For the text-containing cell, return its midpoint in (x, y) coordinate format. 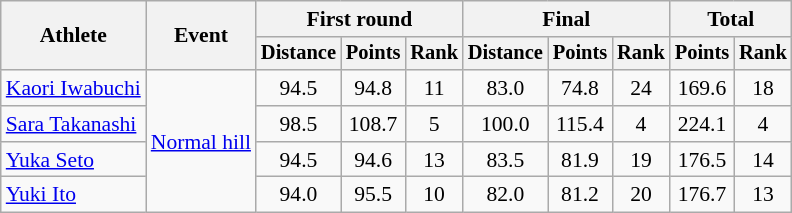
224.1 (702, 124)
83.0 (506, 88)
19 (641, 160)
94.8 (373, 88)
82.0 (506, 195)
Event (201, 36)
11 (434, 88)
10 (434, 195)
18 (763, 88)
Yuka Seto (74, 160)
98.5 (298, 124)
81.2 (580, 195)
First round (360, 19)
108.7 (373, 124)
83.5 (506, 160)
Sara Takanashi (74, 124)
169.6 (702, 88)
Yuki Ito (74, 195)
81.9 (580, 160)
115.4 (580, 124)
Kaori Iwabuchi (74, 88)
176.7 (702, 195)
94.0 (298, 195)
14 (763, 160)
24 (641, 88)
74.8 (580, 88)
94.6 (373, 160)
Final (566, 19)
5 (434, 124)
95.5 (373, 195)
20 (641, 195)
Total (731, 19)
176.5 (702, 160)
Normal hill (201, 141)
100.0 (506, 124)
Athlete (74, 36)
